Find where the given text appears and provide that cell's center as (X, Y) coordinate. 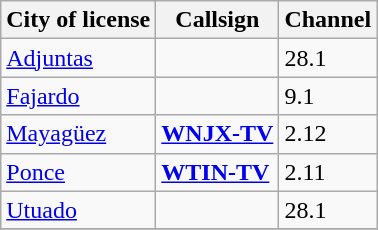
Callsign (218, 20)
Adjuntas (78, 58)
City of license (78, 20)
Channel (328, 20)
9.1 (328, 96)
2.12 (328, 134)
Ponce (78, 172)
WNJX-TV (218, 134)
Mayagüez (78, 134)
WTIN-TV (218, 172)
Fajardo (78, 96)
2.11 (328, 172)
Utuado (78, 210)
